Return the [x, y] coordinate for the center point of the cell that contains the specified text.  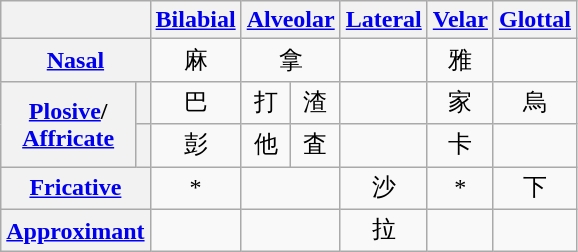
巴 [196, 102]
拿 [290, 60]
打 [266, 102]
卡 [460, 146]
下 [534, 188]
Lateral [384, 20]
Nasal [76, 60]
Bilabial [196, 20]
他 [266, 146]
Plosive/Affricate [68, 124]
沙 [384, 188]
Approximant [76, 230]
烏 [534, 102]
雅 [460, 60]
Fricative [76, 188]
拉 [384, 230]
Velar [460, 20]
渣 [316, 102]
彭 [196, 146]
麻 [196, 60]
Alveolar [290, 20]
査 [316, 146]
家 [460, 102]
Glottal [534, 20]
